Locate the cell with the specified text and output its [X, Y] center coordinate. 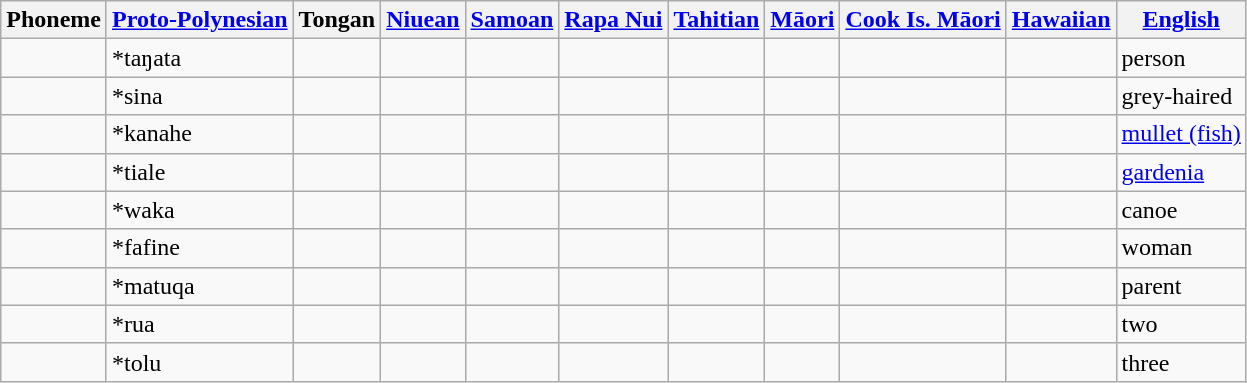
Tahitian [716, 20]
*taŋata [200, 58]
*tolu [200, 362]
Cook Is. Māori [923, 20]
*kanahe [200, 134]
*sina [200, 96]
Samoan [512, 20]
*matuqa [200, 286]
English [1181, 20]
*rua [200, 324]
Rapa Nui [614, 20]
grey-haired [1181, 96]
Phoneme [54, 20]
mullet (fish) [1181, 134]
woman [1181, 248]
*waka [200, 210]
Hawaiian [1061, 20]
*tiale [200, 172]
Niuean [423, 20]
gardenia [1181, 172]
three [1181, 362]
Tongan [337, 20]
parent [1181, 286]
person [1181, 58]
*fafine [200, 248]
Proto-Polynesian [200, 20]
two [1181, 324]
canoe [1181, 210]
Māori [802, 20]
